From the cell containing the given text, extract its center point as [x, y] coordinate. 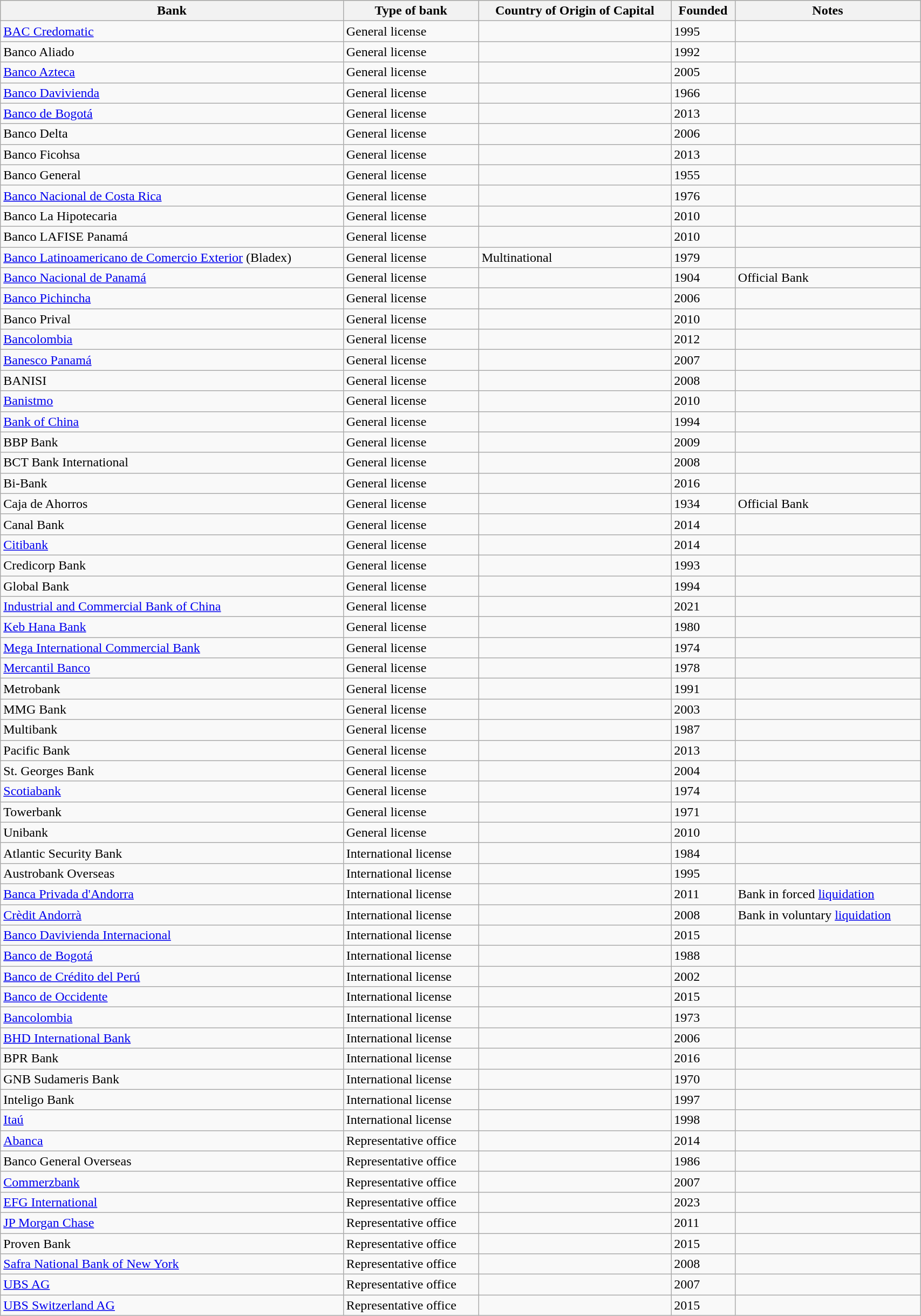
Unibank [172, 832]
2002 [704, 976]
Pacific Bank [172, 750]
Banco Nacional de Panamá [172, 278]
BBP Bank [172, 442]
UBS Switzerland AG [172, 1305]
1986 [704, 1161]
Global Bank [172, 586]
Safra National Bank of New York [172, 1264]
Banco Davivienda Internacional [172, 935]
MMG Bank [172, 709]
Banistmo [172, 401]
1966 [704, 93]
Banco Aliado [172, 52]
Scotiabank [172, 791]
2003 [704, 709]
1904 [704, 278]
Commerzbank [172, 1182]
Banco Azteca [172, 72]
EFG International [172, 1202]
Towerbank [172, 812]
GNB Sudameris Bank [172, 1079]
2023 [704, 1202]
Banco Pichincha [172, 299]
Mega International Commercial Bank [172, 648]
2005 [704, 72]
Multinational [575, 257]
Banesco Panamá [172, 360]
Caja de Ahorros [172, 504]
Type of bank [411, 11]
1993 [704, 565]
Proven Bank [172, 1243]
UBS AG [172, 1285]
Abanca [172, 1141]
BHD International Bank [172, 1038]
Itaú [172, 1120]
Banco de Crédito del Perú [172, 976]
Crèdit Andorrà [172, 915]
Country of Origin of Capital [575, 11]
Bi-Bank [172, 483]
1970 [704, 1079]
1998 [704, 1120]
2009 [704, 442]
Notes [828, 11]
Mercantil Banco [172, 668]
Founded [704, 11]
1997 [704, 1100]
1984 [704, 853]
1988 [704, 956]
2004 [704, 771]
1987 [704, 730]
2021 [704, 607]
Banco LAFISE Panamá [172, 236]
1991 [704, 689]
St. Georges Bank [172, 771]
Canal Bank [172, 524]
Bank [172, 11]
2012 [704, 340]
BCT Bank International [172, 463]
Bank of China [172, 422]
Banco Delta [172, 134]
Banco General [172, 175]
Bank in forced liquidation [828, 894]
Banco Davivienda [172, 93]
Austrobank Overseas [172, 873]
BPR Bank [172, 1059]
Credicorp Bank [172, 565]
Banca Privada d'Andorra [172, 894]
1978 [704, 668]
Banco La Hipotecaria [172, 216]
Bank in voluntary liquidation [828, 915]
BANISI [172, 381]
1973 [704, 1017]
Industrial and Commercial Bank of China [172, 607]
Inteligo Bank [172, 1100]
Banco Nacional de Costa Rica [172, 195]
Metrobank [172, 689]
1980 [704, 627]
Banco General Overseas [172, 1161]
Keb Hana Bank [172, 627]
Banco de Occidente [172, 997]
1976 [704, 195]
BAC Credomatic [172, 31]
Banco Ficohsa [172, 154]
JP Morgan Chase [172, 1223]
1979 [704, 257]
Atlantic Security Bank [172, 853]
Banco Latinoamericano de Comercio Exterior (Bladex) [172, 257]
Multibank [172, 730]
Citibank [172, 545]
1992 [704, 52]
Banco Prival [172, 319]
1934 [704, 504]
1955 [704, 175]
1971 [704, 812]
